Return the [x, y] coordinate for the center point of the cell that contains the specified text.  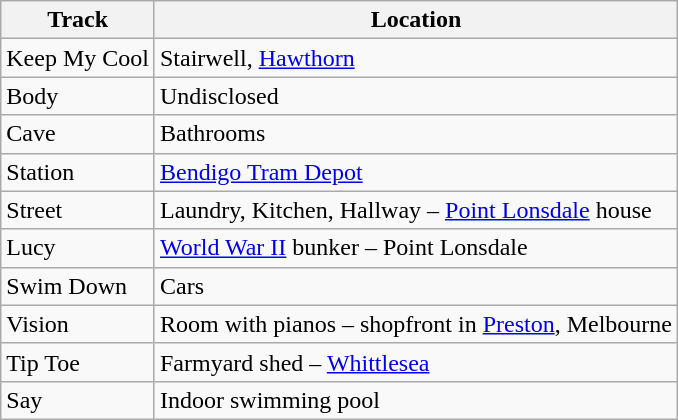
Cave [78, 134]
Say [78, 400]
Room with pianos – shopfront in Preston, Melbourne [416, 324]
Vision [78, 324]
World War II bunker – Point Lonsdale [416, 248]
Swim Down [78, 286]
Bendigo Tram Depot [416, 172]
Location [416, 20]
Station [78, 172]
Stairwell, Hawthorn [416, 58]
Body [78, 96]
Laundry, Kitchen, Hallway – Point Lonsdale house [416, 210]
Keep My Cool [78, 58]
Tip Toe [78, 362]
Lucy [78, 248]
Track [78, 20]
Bathrooms [416, 134]
Indoor swimming pool [416, 400]
Cars [416, 286]
Farmyard shed – Whittlesea [416, 362]
Street [78, 210]
Undisclosed [416, 96]
